Pinpoint the cell where the given text exists, returning its [x, y] midpoint coordinate. 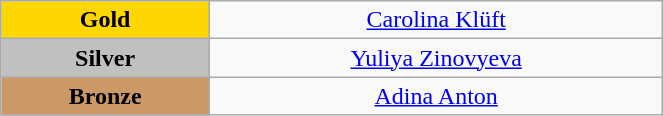
Bronze [106, 96]
Silver [106, 58]
Gold [106, 20]
Adina Anton [436, 96]
Yuliya Zinovyeva [436, 58]
Carolina Klüft [436, 20]
